Pinpoint the cell where the given text exists, returning its (X, Y) midpoint coordinate. 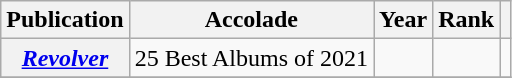
Accolade (251, 20)
Rank (466, 20)
25 Best Albums of 2021 (251, 58)
Publication (65, 20)
Year (404, 20)
Revolver (65, 58)
